Identify which cell holds the provided text, then report its (x, y) central coordinate. 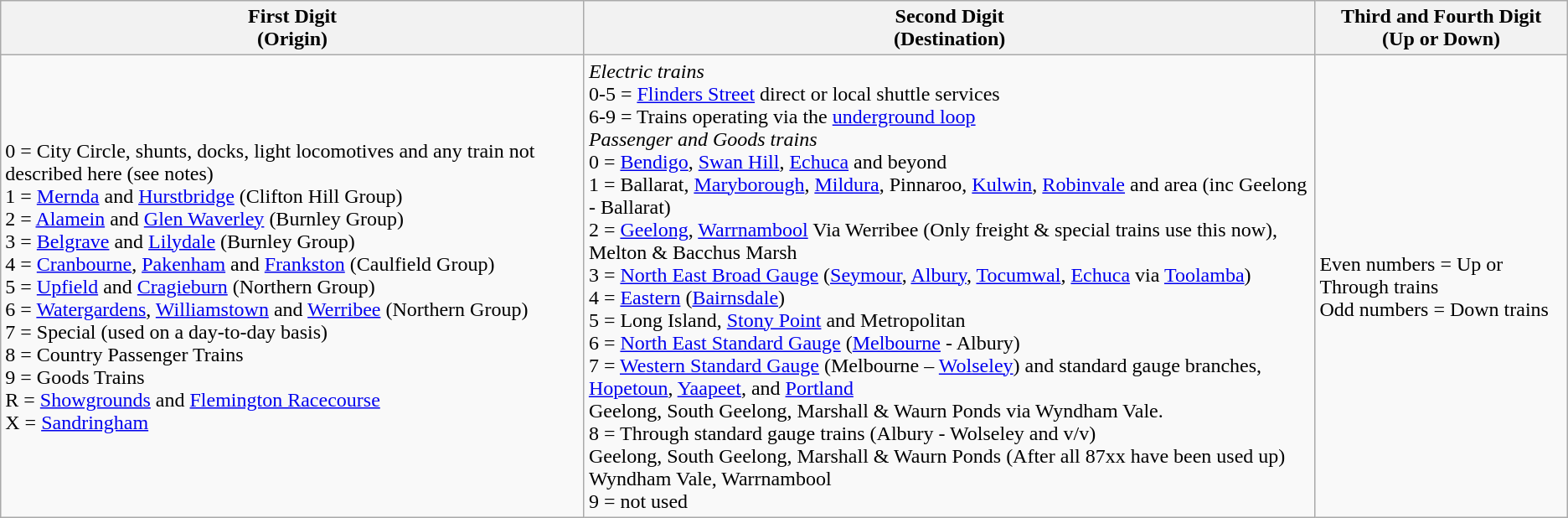
Third and Fourth Digit(Up or Down) (1441, 28)
Even numbers = Up or Through trainsOdd numbers = Down trains (1441, 287)
Second Digit(Destination) (950, 28)
First Digit(Origin) (293, 28)
